Capture the cell that displays the provided text and extract its [X, Y] central coordinate. 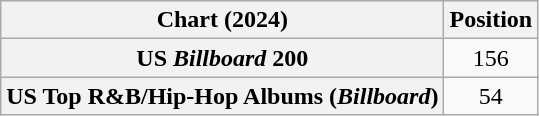
Chart (2024) [222, 20]
US Billboard 200 [222, 58]
Position [491, 20]
156 [491, 58]
US Top R&B/Hip-Hop Albums (Billboard) [222, 96]
54 [491, 96]
